Find where the given text appears and provide that cell's center as [X, Y] coordinate. 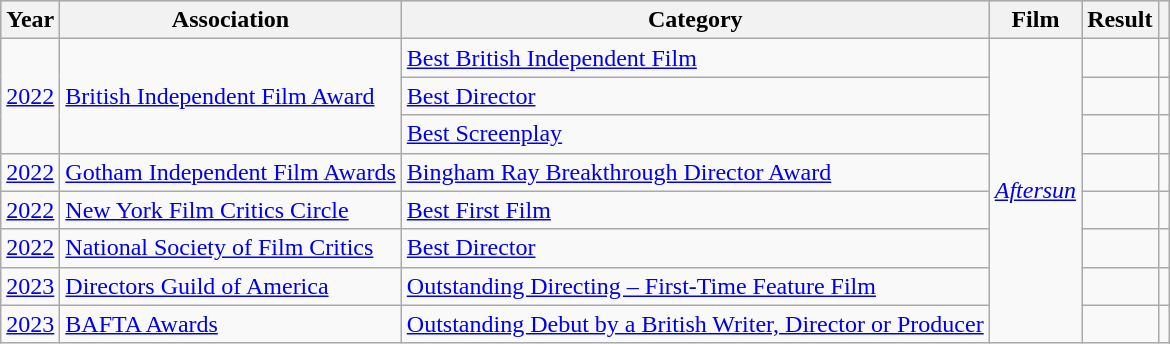
Outstanding Directing – First-Time Feature Film [695, 286]
Film [1035, 20]
Best British Independent Film [695, 58]
Directors Guild of America [230, 286]
Category [695, 20]
New York Film Critics Circle [230, 210]
Outstanding Debut by a British Writer, Director or Producer [695, 324]
Result [1120, 20]
Best First Film [695, 210]
Association [230, 20]
Bingham Ray Breakthrough Director Award [695, 172]
Best Screenplay [695, 134]
National Society of Film Critics [230, 248]
Gotham Independent Film Awards [230, 172]
Year [30, 20]
Aftersun [1035, 191]
British Independent Film Award [230, 96]
BAFTA Awards [230, 324]
